Locate the cell with the specified text and output its (x, y) center coordinate. 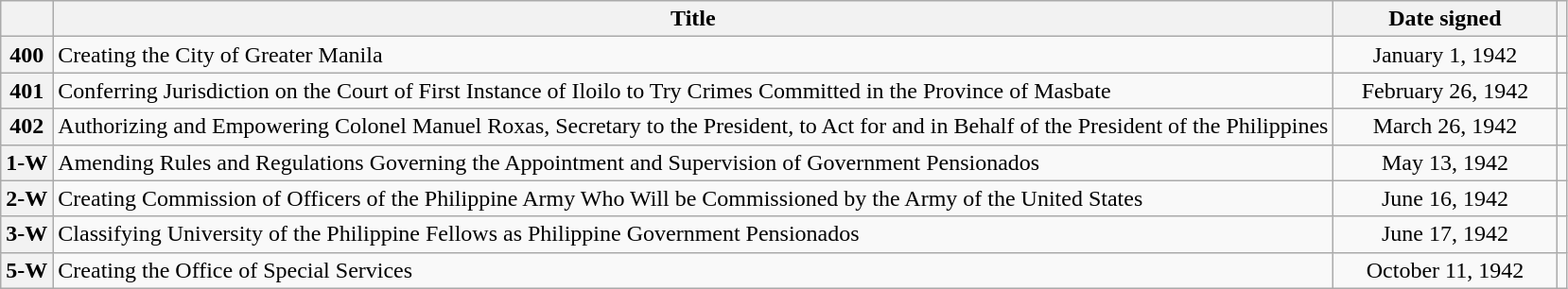
401 (26, 91)
January 1, 1942 (1445, 55)
October 11, 1942 (1445, 270)
Amending Rules and Regulations Governing the Appointment and Supervision of Government Pensionados (693, 162)
Classifying University of the Philippine Fellows as Philippine Government Pensionados (693, 234)
400 (26, 55)
2-W (26, 198)
Conferring Jurisdiction on the Court of First Instance of Iloilo to Try Crimes Committed in the Province of Masbate (693, 91)
March 26, 1942 (1445, 127)
Creating Commission of Officers of the Philippine Army Who Will be Commissioned by the Army of the United States (693, 198)
5-W (26, 270)
May 13, 1942 (1445, 162)
Title (693, 19)
Date signed (1445, 19)
Creating the Office of Special Services (693, 270)
June 17, 1942 (1445, 234)
February 26, 1942 (1445, 91)
1-W (26, 162)
402 (26, 127)
3-W (26, 234)
Authorizing and Empowering Colonel Manuel Roxas, Secretary to the President, to Act for and in Behalf of the President of the Philippines (693, 127)
June 16, 1942 (1445, 198)
Creating the City of Greater Manila (693, 55)
